Return (x, y) of the center of cell containing provided text 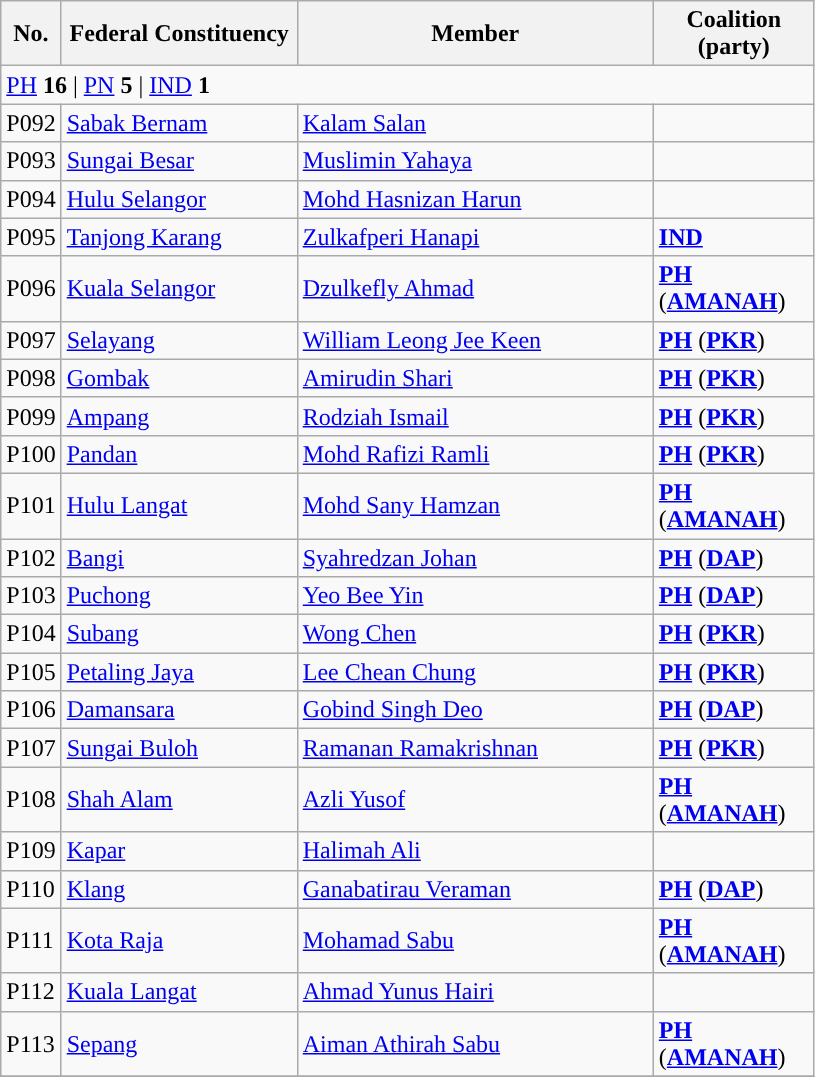
P102 (31, 557)
Lee Chean Chung (475, 672)
Wong Chen (475, 634)
Mohd Rafizi Ramli (475, 454)
Gombak (179, 378)
Sungai Besar (179, 161)
P094 (31, 199)
P108 (31, 800)
IND (734, 237)
Ganabatirau Veraman (475, 889)
Mohd Hasnizan Harun (475, 199)
Ahmad Yunus Hairi (475, 992)
Damansara (179, 710)
P105 (31, 672)
Yeo Bee Yin (475, 596)
Ampang (179, 416)
P110 (31, 889)
Mohamad Sabu (475, 940)
Kuala Selangor (179, 288)
P103 (31, 596)
Pandan (179, 454)
Kuala Langat (179, 992)
Member (475, 34)
No. (31, 34)
P112 (31, 992)
Azli Yusof (475, 800)
P101 (31, 506)
Kota Raja (179, 940)
P092 (31, 123)
P095 (31, 237)
Selayang (179, 340)
William Leong Jee Keen (475, 340)
Halimah Ali (475, 851)
Tanjong Karang (179, 237)
P097 (31, 340)
P104 (31, 634)
Federal Constituency (179, 34)
P113 (31, 1044)
Coalition (party) (734, 34)
Sepang (179, 1044)
Sungai Buloh (179, 748)
Amirudin Shari (475, 378)
Gobind Singh Deo (475, 710)
Zulkafperi Hanapi (475, 237)
PH 16 | PN 5 | IND 1 (408, 85)
P100 (31, 454)
Kalam Salan (475, 123)
P093 (31, 161)
Klang (179, 889)
P107 (31, 748)
P098 (31, 378)
Dzulkefly Ahmad (475, 288)
Petaling Jaya (179, 672)
Puchong (179, 596)
Hulu Selangor (179, 199)
P111 (31, 940)
Hulu Langat (179, 506)
Muslimin Yahaya (475, 161)
P109 (31, 851)
Rodziah Ismail (475, 416)
P096 (31, 288)
Subang (179, 634)
Bangi (179, 557)
P099 (31, 416)
Ramanan Ramakrishnan (475, 748)
Shah Alam (179, 800)
Sabak Bernam (179, 123)
P106 (31, 710)
Aiman Athirah Sabu (475, 1044)
Mohd Sany Hamzan (475, 506)
Syahredzan Johan (475, 557)
Kapar (179, 851)
